From the cell containing the given text, extract its center point as (x, y) coordinate. 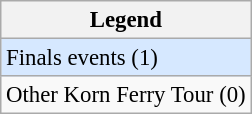
Legend (126, 20)
Other Korn Ferry Tour (0) (126, 95)
Finals events (1) (126, 58)
